Output the (x, y) coordinate of the center of the cell containing the given text.  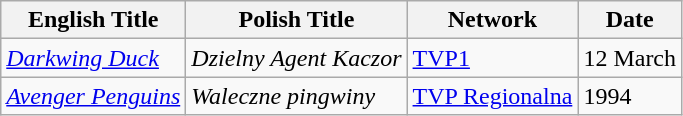
Darkwing Duck (94, 58)
Avenger Penguins (94, 96)
TVP Regionalna (492, 96)
English Title (94, 20)
TVP1 (492, 58)
Date (630, 20)
Polish Title (296, 20)
12 March (630, 58)
Dzielny Agent Kaczor (296, 58)
1994 (630, 96)
Network (492, 20)
Waleczne pingwiny (296, 96)
